Scan for the cell matching the given text and deliver its [X, Y] coordinate at center. 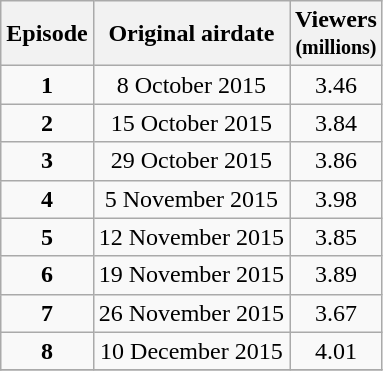
12 November 2015 [191, 237]
3.98 [336, 199]
7 [47, 313]
3.86 [336, 161]
5 November 2015 [191, 199]
3.67 [336, 313]
15 October 2015 [191, 123]
8 October 2015 [191, 85]
3.46 [336, 85]
4 [47, 199]
8 [47, 351]
2 [47, 123]
3 [47, 161]
Original airdate [191, 34]
Viewers(millions) [336, 34]
Episode [47, 34]
4.01 [336, 351]
6 [47, 275]
1 [47, 85]
26 November 2015 [191, 313]
19 November 2015 [191, 275]
29 October 2015 [191, 161]
3.84 [336, 123]
5 [47, 237]
3.85 [336, 237]
10 December 2015 [191, 351]
3.89 [336, 275]
